Identify which cell holds the provided text, then report its (X, Y) central coordinate. 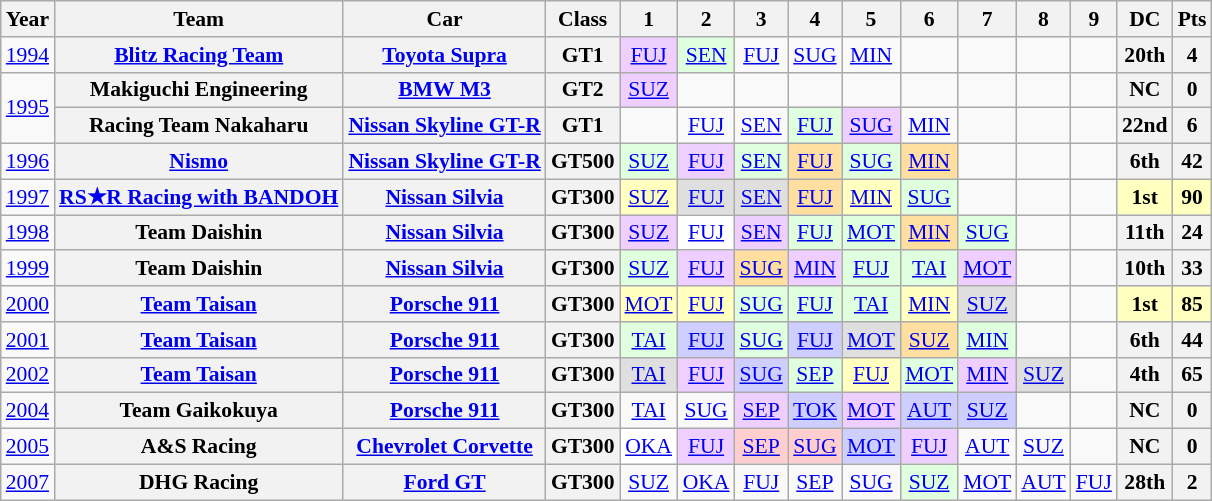
1998 (28, 233)
DC (1145, 19)
1996 (28, 162)
28th (1145, 482)
65 (1192, 375)
9 (1094, 19)
DHG Racing (198, 482)
2005 (28, 447)
Makiguchi Engineering (198, 90)
11th (1145, 233)
Nismo (198, 162)
42 (1192, 162)
1994 (28, 55)
Chevrolet Corvette (444, 447)
1 (649, 19)
Racing Team Nakaharu (198, 126)
Toyota Supra (444, 55)
85 (1192, 304)
Blitz Racing Team (198, 55)
1999 (28, 269)
Car (444, 19)
1997 (28, 197)
TOK (815, 411)
2001 (28, 340)
7 (987, 19)
5 (871, 19)
8 (1043, 19)
90 (1192, 197)
GT2 (583, 90)
Year (28, 19)
2007 (28, 482)
2004 (28, 411)
Class (583, 19)
2000 (28, 304)
Team (198, 19)
22nd (1145, 126)
1995 (28, 108)
2002 (28, 375)
33 (1192, 269)
A&S Racing (198, 447)
Pts (1192, 19)
GT500 (583, 162)
Team Gaikokuya (198, 411)
24 (1192, 233)
3 (762, 19)
Ford GT (444, 482)
RS★R Racing with BANDOH (198, 197)
20th (1145, 55)
BMW M3 (444, 90)
4th (1145, 375)
44 (1192, 340)
10th (1145, 269)
